Identify which cell holds the provided text, then report its (X, Y) central coordinate. 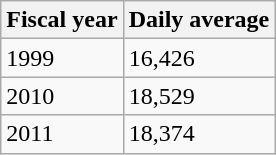
18,374 (199, 134)
18,529 (199, 96)
1999 (62, 58)
Daily average (199, 20)
2011 (62, 134)
2010 (62, 96)
Fiscal year (62, 20)
16,426 (199, 58)
